From the cell containing the given text, extract its center point as [X, Y] coordinate. 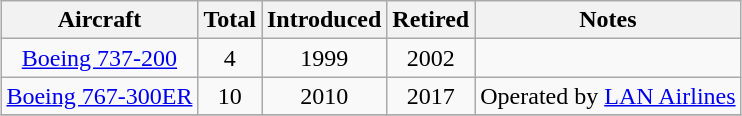
Boeing 737-200 [100, 58]
Boeing 767-300ER [100, 96]
2010 [324, 96]
2002 [431, 58]
Introduced [324, 20]
Operated by LAN Airlines [608, 96]
1999 [324, 58]
10 [230, 96]
Aircraft [100, 20]
Notes [608, 20]
4 [230, 58]
Total [230, 20]
Retired [431, 20]
2017 [431, 96]
